Return [x, y] of the center of cell containing provided text 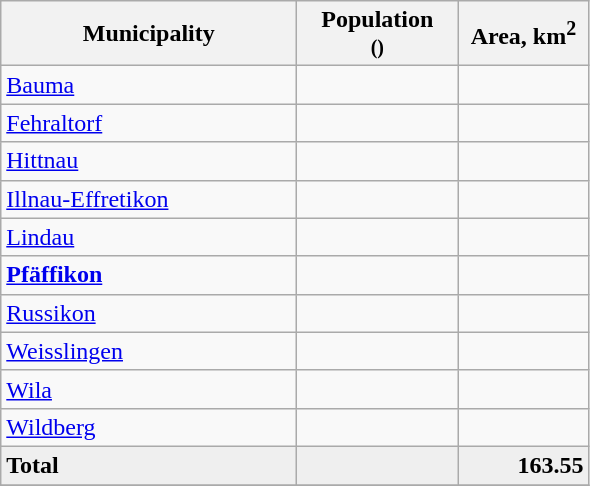
Total [149, 465]
Bauma [149, 85]
Municipality [149, 34]
Russikon [149, 313]
Area, km2 [524, 34]
Illnau-Effretikon [149, 199]
Population() [378, 34]
Hittnau [149, 161]
Wildberg [149, 427]
163.55 [524, 465]
Wila [149, 389]
Pfäffikon [149, 275]
Lindau [149, 237]
Fehraltorf [149, 123]
Weisslingen [149, 351]
